Return (x, y) of the center of cell containing provided text 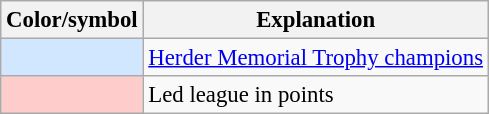
Color/symbol (72, 20)
Explanation (316, 20)
Led league in points (316, 95)
Herder Memorial Trophy champions (316, 58)
